Return (x, y) of the center of cell containing provided text 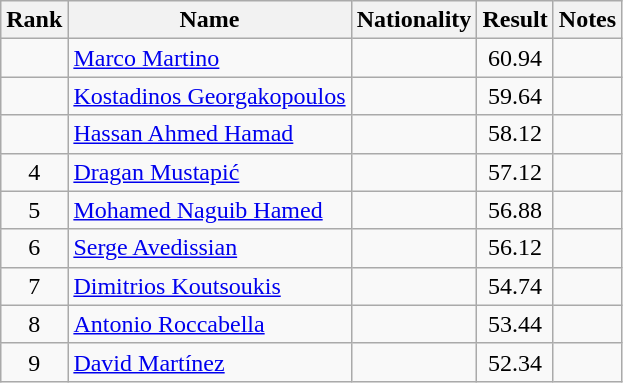
56.12 (515, 248)
Hassan Ahmed Hamad (210, 134)
7 (34, 286)
58.12 (515, 134)
56.88 (515, 210)
53.44 (515, 324)
9 (34, 362)
Marco Martino (210, 58)
Result (515, 20)
6 (34, 248)
Nationality (414, 20)
David Martínez (210, 362)
8 (34, 324)
Rank (34, 20)
Mohamed Naguib Hamed (210, 210)
Dimitrios Koutsoukis (210, 286)
Serge Avedissian (210, 248)
60.94 (515, 58)
Name (210, 20)
52.34 (515, 362)
59.64 (515, 96)
Kostadinos Georgakopoulos (210, 96)
Dragan Mustapić (210, 172)
5 (34, 210)
54.74 (515, 286)
4 (34, 172)
57.12 (515, 172)
Notes (587, 20)
Antonio Roccabella (210, 324)
